Extract the (X, Y) coordinate from the center of the cell holding the provided text.  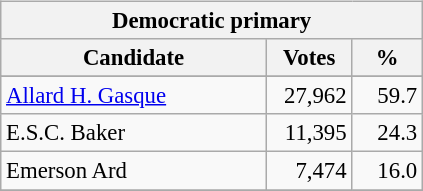
16.0 (388, 171)
Votes (309, 58)
Emerson Ard (134, 171)
Candidate (134, 58)
7,474 (309, 171)
E.S.C. Baker (134, 133)
27,962 (309, 96)
11,395 (309, 133)
Democratic primary (212, 21)
Allard H. Gasque (134, 96)
% (388, 58)
59.7 (388, 96)
24.3 (388, 133)
